Scan for the cell matching the given text and deliver its [X, Y] coordinate at center. 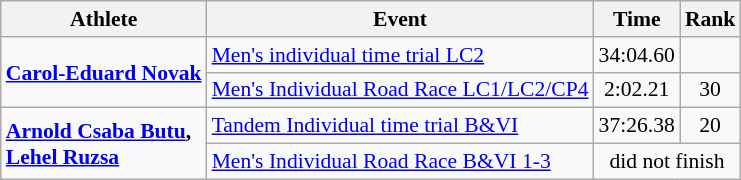
Athlete [104, 19]
Rank [710, 19]
did not finish [668, 162]
Tandem Individual time trial B&VI [400, 126]
Carol-Eduard Novak [104, 72]
20 [710, 126]
Men's individual time trial LC2 [400, 55]
Arnold Csaba Butu,Lehel Ruzsa [104, 144]
Men's Individual Road Race LC1/LC2/CP4 [400, 90]
30 [710, 90]
Event [400, 19]
37:26.38 [637, 126]
2:02.21 [637, 90]
34:04.60 [637, 55]
Men's Individual Road Race B&VI 1-3 [400, 162]
Time [637, 19]
